Identify which cell holds the provided text, then report its (x, y) central coordinate. 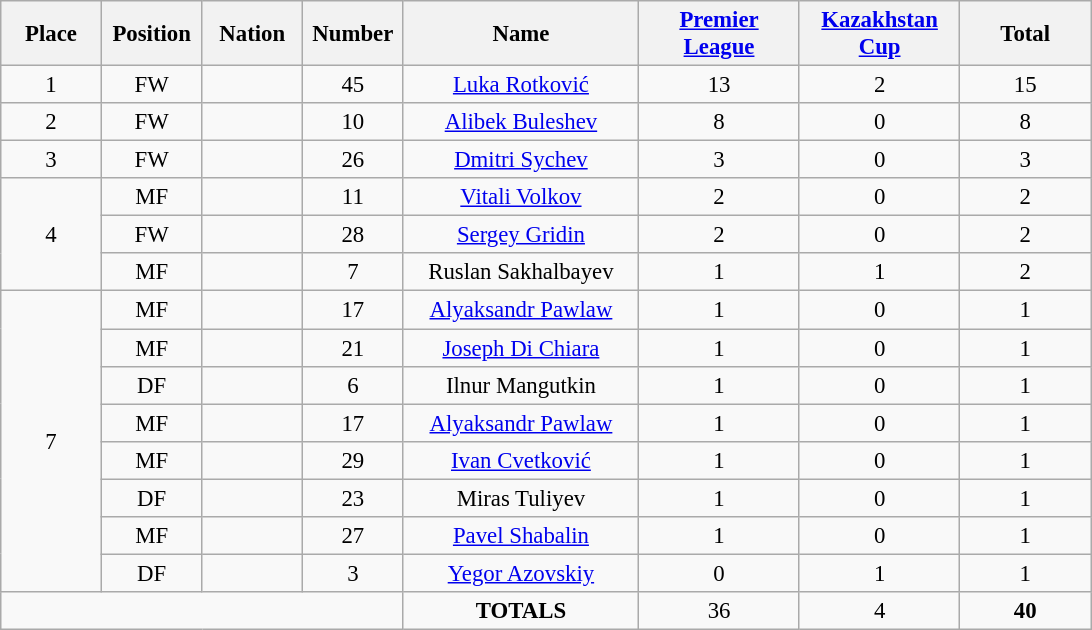
Ruslan Sakhalbayev (521, 273)
Place (52, 34)
Joseph Di Chiara (521, 348)
Yegor Azovskiy (521, 573)
6 (354, 385)
28 (354, 235)
Premier League (720, 34)
27 (354, 536)
Luka Rotković (521, 85)
45 (354, 85)
11 (354, 197)
15 (1026, 85)
Name (521, 34)
40 (1026, 611)
Dmitri Sychev (521, 160)
Position (152, 34)
26 (354, 160)
TOTALS (521, 611)
29 (354, 460)
Pavel Shabalin (521, 536)
Sergey Gridin (521, 235)
10 (354, 122)
13 (720, 85)
Vitali Volkov (521, 197)
36 (720, 611)
Alibek Buleshev (521, 122)
Number (354, 34)
Ivan Cvetković (521, 460)
Total (1026, 34)
Kazakhstan Cup (880, 34)
Miras Tuliyev (521, 498)
Ilnur Mangutkin (521, 385)
23 (354, 498)
21 (354, 348)
Nation (252, 34)
